Capture the cell that displays the provided text and extract its [x, y] central coordinate. 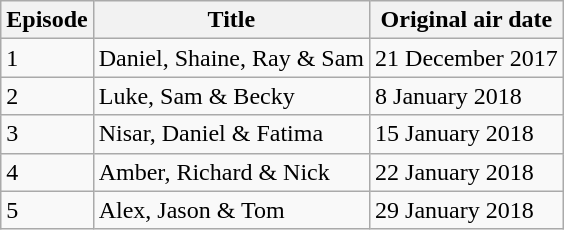
Alex, Jason & Tom [231, 210]
8 January 2018 [467, 96]
Luke, Sam & Becky [231, 96]
29 January 2018 [467, 210]
5 [47, 210]
Daniel, Shaine, Ray & Sam [231, 58]
15 January 2018 [467, 134]
2 [47, 96]
4 [47, 172]
Nisar, Daniel & Fatima [231, 134]
Title [231, 20]
3 [47, 134]
Amber, Richard & Nick [231, 172]
Episode [47, 20]
22 January 2018 [467, 172]
1 [47, 58]
Original air date [467, 20]
21 December 2017 [467, 58]
